Detect which cell encompasses the target text, then output its (x, y) center coordinate. 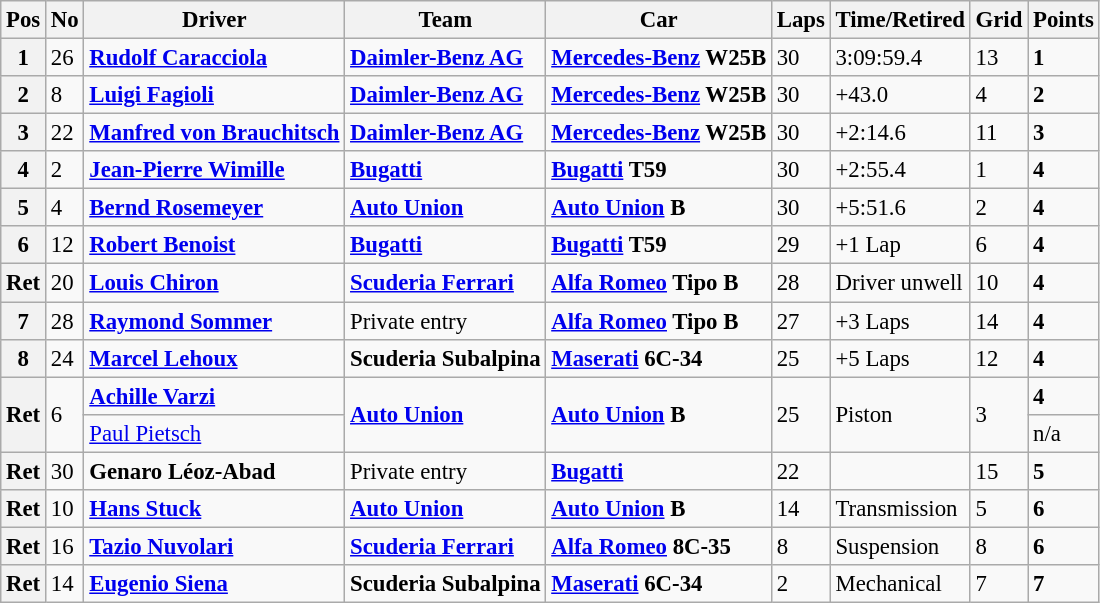
Manfred von Brauchitsch (214, 133)
11 (998, 133)
Achille Varzi (214, 396)
Driver (214, 20)
+43.0 (900, 95)
3:09:59.4 (900, 58)
Paul Pietsch (214, 433)
Robert Benoist (214, 245)
Grid (998, 20)
Laps (800, 20)
Car (659, 20)
13 (998, 58)
24 (65, 358)
20 (65, 283)
+5:51.6 (900, 208)
Transmission (900, 509)
Points (1064, 20)
Alfa Romeo 8C-35 (659, 546)
Pos (24, 20)
Piston (900, 414)
Driver unwell (900, 283)
Genaro Léoz-Abad (214, 471)
16 (65, 546)
Rudolf Caracciola (214, 58)
+2:55.4 (900, 170)
Suspension (900, 546)
Mechanical (900, 584)
Jean-Pierre Wimille (214, 170)
27 (800, 321)
15 (998, 471)
Bernd Rosemeyer (214, 208)
Eugenio Siena (214, 584)
+1 Lap (900, 245)
Time/Retired (900, 20)
Raymond Sommer (214, 321)
n/a (1064, 433)
Luigi Fagioli (214, 95)
Team (446, 20)
Marcel Lehoux (214, 358)
+3 Laps (900, 321)
No (65, 20)
29 (800, 245)
+2:14.6 (900, 133)
Hans Stuck (214, 509)
+5 Laps (900, 358)
26 (65, 58)
Louis Chiron (214, 283)
Tazio Nuvolari (214, 546)
